From the cell containing the given text, extract its center point as (x, y) coordinate. 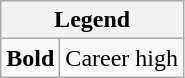
Bold (30, 58)
Career high (122, 58)
Legend (92, 20)
